Find where the given text appears and provide that cell's center as (x, y) coordinate. 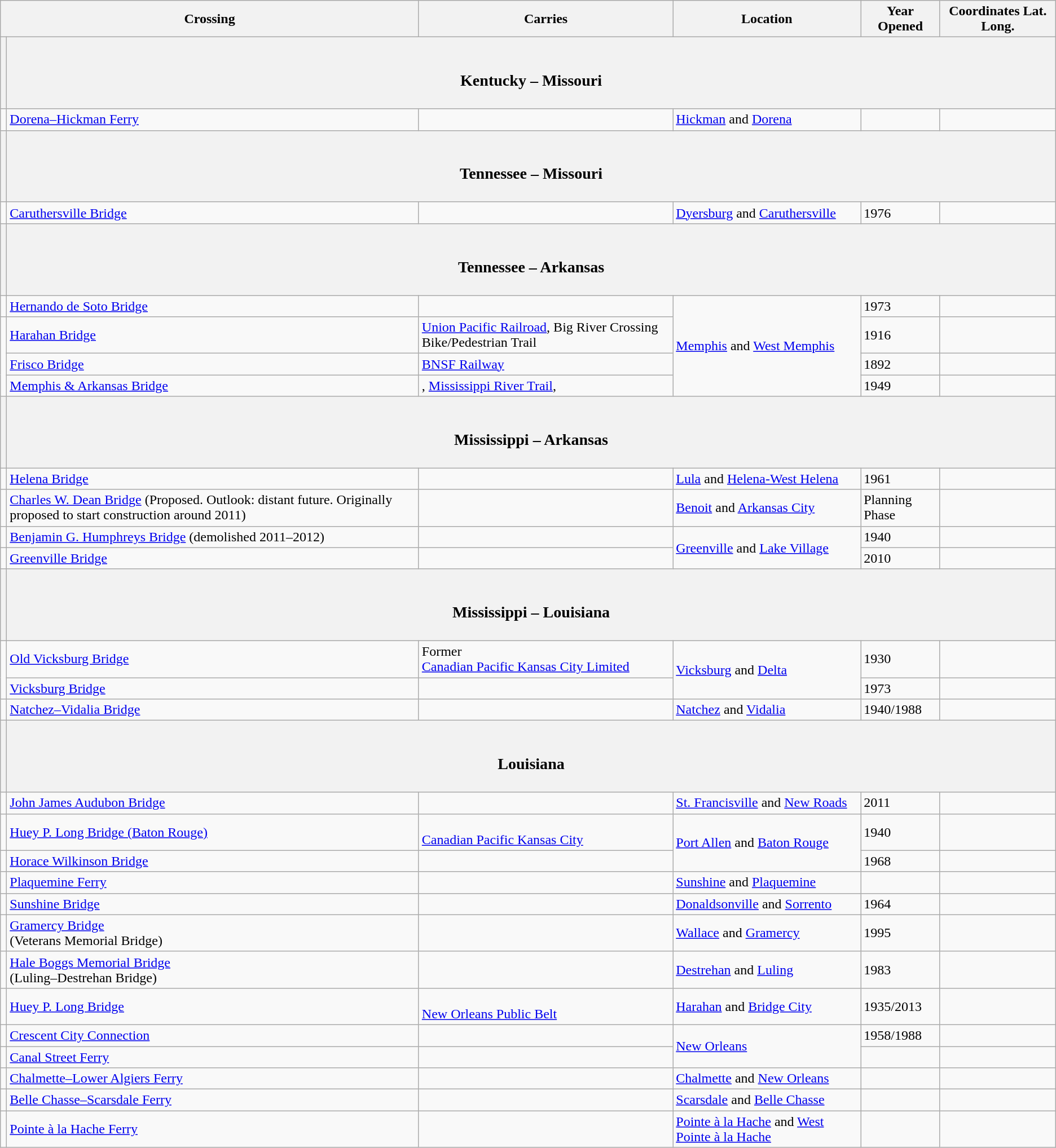
Louisiana (531, 757)
Huey P. Long Bridge (213, 1006)
Union Pacific Railroad, Big River Crossing Bike/Pedestrian Trail (545, 335)
1958/1988 (900, 1035)
Carries (545, 19)
Frisco Bridge (213, 364)
Natchez–Vidalia Bridge (213, 710)
Greenville and Lake Village (767, 547)
Year Opened (900, 19)
John James Audubon Bridge (213, 803)
1916 (900, 335)
Crescent City Connection (213, 1035)
Harahan and Bridge City (767, 1006)
Old Vicksburg Bridge (213, 660)
Helena Bridge (213, 479)
Memphis & Arkansas Bridge (213, 386)
Wallace and Gramercy (767, 933)
Horace Wilkinson Bridge (213, 861)
Greenville Bridge (213, 558)
Lula and Helena-West Helena (767, 479)
Chalmette and New Orleans (767, 1079)
1964 (900, 904)
1949 (900, 386)
Canadian Pacific Kansas City (545, 832)
Caruthersville Bridge (213, 213)
Harahan Bridge (213, 335)
Hernando de Soto Bridge (213, 306)
Hale Boggs Memorial Bridge(Luling–Destrehan Bridge) (213, 970)
2010 (900, 558)
Chalmette–Lower Algiers Ferry (213, 1079)
New Orleans (767, 1046)
Sunshine and Plaquemine (767, 882)
Coordinates Lat. Long. (997, 19)
Benjamin G. Humphreys Bridge (demolished 2011–2012) (213, 537)
Mississippi – Arkansas (531, 432)
1961 (900, 479)
Huey P. Long Bridge (Baton Rouge) (213, 832)
Port Allen and Baton Rouge (767, 842)
Belle Chasse–Scarsdale Ferry (213, 1100)
Canal Street Ferry (213, 1057)
1995 (900, 933)
1892 (900, 364)
Tennessee – Missouri (531, 166)
Memphis and West Memphis (767, 346)
Vicksburg Bridge (213, 688)
2011 (900, 803)
1983 (900, 970)
Pointe à la Hache and West Pointe à la Hache (767, 1129)
Plaquemine Ferry (213, 882)
Benoit and Arkansas City (767, 507)
Hickman and Dorena (767, 120)
Charles W. Dean Bridge (Proposed. Outlook: distant future. Originally proposed to start construction around 2011) (213, 507)
Dyersburg and Caruthersville (767, 213)
Donaldsonville and Sorrento (767, 904)
Natchez and Vidalia (767, 710)
Pointe à la Hache Ferry (213, 1129)
1930 (900, 660)
St. Francisville and New Roads (767, 803)
Crossing (210, 19)
Tennessee – Arkansas (531, 259)
Location (767, 19)
Mississippi – Louisiana (531, 604)
Sunshine Bridge (213, 904)
1935/2013 (900, 1006)
Kentucky – Missouri (531, 73)
Scarsdale and Belle Chasse (767, 1100)
BNSF Railway (545, 364)
Planning Phase (900, 507)
Former Canadian Pacific Kansas City Limited (545, 660)
, Mississippi River Trail, (545, 386)
Destrehan and Luling (767, 970)
1940/1988 (900, 710)
Vicksburg and Delta (767, 670)
Gramercy Bridge(Veterans Memorial Bridge) (213, 933)
1968 (900, 861)
New Orleans Public Belt (545, 1006)
1976 (900, 213)
Dorena–Hickman Ferry (213, 120)
